Extract the (X, Y) coordinate from the center of the cell holding the provided text.  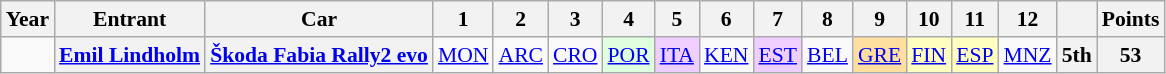
5th (1077, 55)
8 (828, 19)
GRE (880, 55)
53 (1131, 55)
ARC (520, 55)
Car (319, 19)
MNZ (1028, 55)
6 (726, 19)
12 (1028, 19)
9 (880, 19)
POR (629, 55)
BEL (828, 55)
CRO (576, 55)
MON (464, 55)
2 (520, 19)
Entrant (130, 19)
Points (1131, 19)
EST (778, 55)
1 (464, 19)
4 (629, 19)
KEN (726, 55)
5 (677, 19)
7 (778, 19)
3 (576, 19)
10 (928, 19)
11 (974, 19)
Year (28, 19)
Škoda Fabia Rally2 evo (319, 55)
ITA (677, 55)
FIN (928, 55)
Emil Lindholm (130, 55)
ESP (974, 55)
